Provide the (x, y) coordinate of the cell's center where the given text is located.  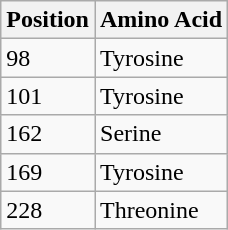
228 (48, 210)
Position (48, 20)
101 (48, 96)
169 (48, 172)
98 (48, 58)
Amino Acid (160, 20)
162 (48, 134)
Serine (160, 134)
Threonine (160, 210)
